Find where the given text appears and provide that cell's center as (X, Y) coordinate. 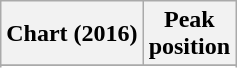
Chart (2016) (72, 34)
Peakposition (189, 34)
